Provide the [x, y] coordinate of the cell's center where the given text is located.  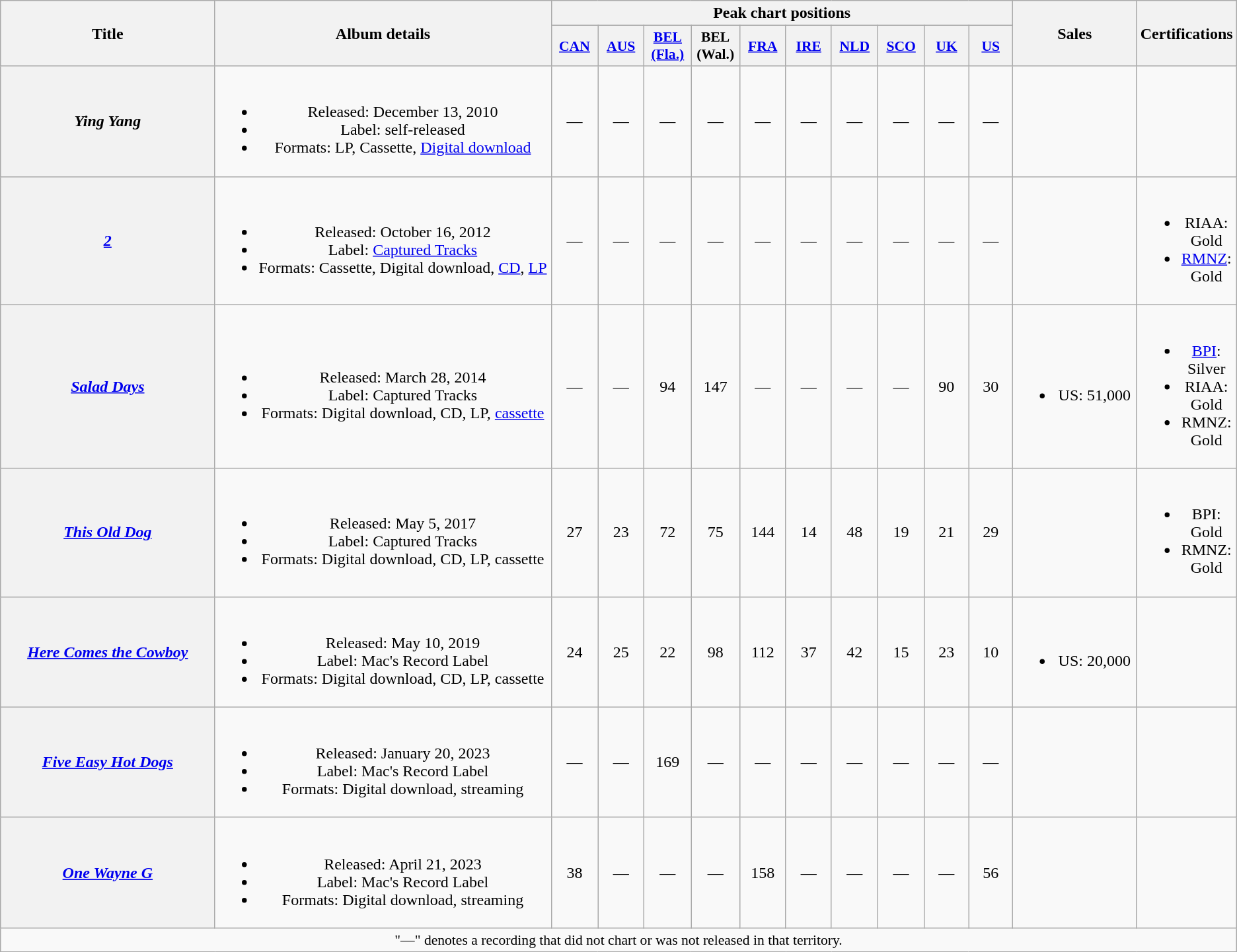
25 [621, 651]
This Old Dog [108, 532]
Released: May 5, 2017 Label: Captured TracksFormats: Digital download, CD, LP, cassette [383, 532]
One Wayne G [108, 872]
Released: March 28, 2014 Label: Captured TracksFormats: Digital download, CD, LP, cassette [383, 386]
147 [715, 386]
10 [991, 651]
Released: May 10, 2019Label: Mac's Record LabelFormats: Digital download, CD, LP, cassette [383, 651]
56 [991, 872]
14 [809, 532]
US: 20,000 [1074, 651]
BPI: SilverRIAA: GoldRMNZ: Gold [1187, 386]
Released: January 20, 2023Label: Mac's Record LabelFormats: Digital download, streaming [383, 762]
AUS [621, 46]
FRA [763, 46]
169 [667, 762]
Released: December 13, 2010 Label: self-releasedFormats: LP, Cassette, Digital download [383, 122]
27 [575, 532]
"—" denotes a recording that did not chart or was not released in that territory. [618, 939]
90 [946, 386]
Released: October 16, 2012 Label: Captured TracksFormats: Cassette, Digital download, CD, LP [383, 240]
UK [946, 46]
IRE [809, 46]
US [991, 46]
72 [667, 532]
CAN [575, 46]
Certifications [1187, 33]
144 [763, 532]
Album details [383, 33]
Ying Yang [108, 122]
24 [575, 651]
21 [946, 532]
48 [854, 532]
22 [667, 651]
BEL (Wal.) [715, 46]
NLD [854, 46]
19 [901, 532]
Peak chart positions [782, 13]
US: 51,000 [1074, 386]
Here Comes the Cowboy [108, 651]
75 [715, 532]
94 [667, 386]
SCO [901, 46]
Salad Days [108, 386]
112 [763, 651]
BPI: GoldRMNZ: Gold [1187, 532]
Sales [1074, 33]
15 [901, 651]
2 [108, 240]
98 [715, 651]
Title [108, 33]
Five Easy Hot Dogs [108, 762]
BEL (Fla.) [667, 46]
30 [991, 386]
Released: April 21, 2023Label: Mac's Record LabelFormats: Digital download, streaming [383, 872]
42 [854, 651]
38 [575, 872]
29 [991, 532]
RIAA: GoldRMNZ: Gold [1187, 240]
37 [809, 651]
158 [763, 872]
